For the text-containing cell, return its midpoint in [X, Y] coordinate format. 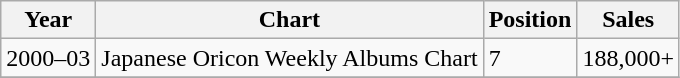
188,000+ [628, 58]
Japanese Oricon Weekly Albums Chart [290, 58]
2000–03 [48, 58]
Chart [290, 20]
7 [530, 58]
Sales [628, 20]
Year [48, 20]
Position [530, 20]
